Detect which cell encompasses the target text, then output its (x, y) center coordinate. 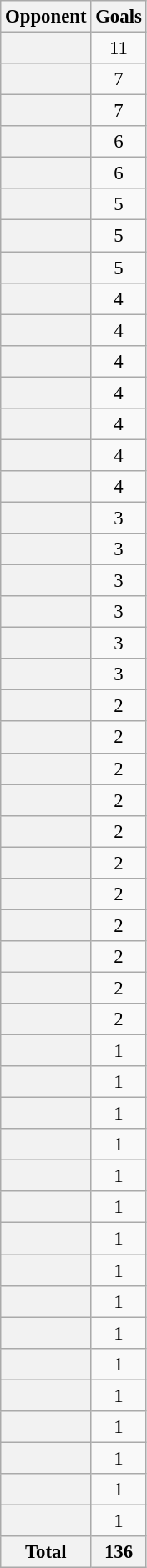
Goals (119, 17)
Opponent (46, 17)
Total (46, 1552)
136 (119, 1552)
11 (119, 48)
